Output the (x, y) coordinate of the center of the cell containing the given text.  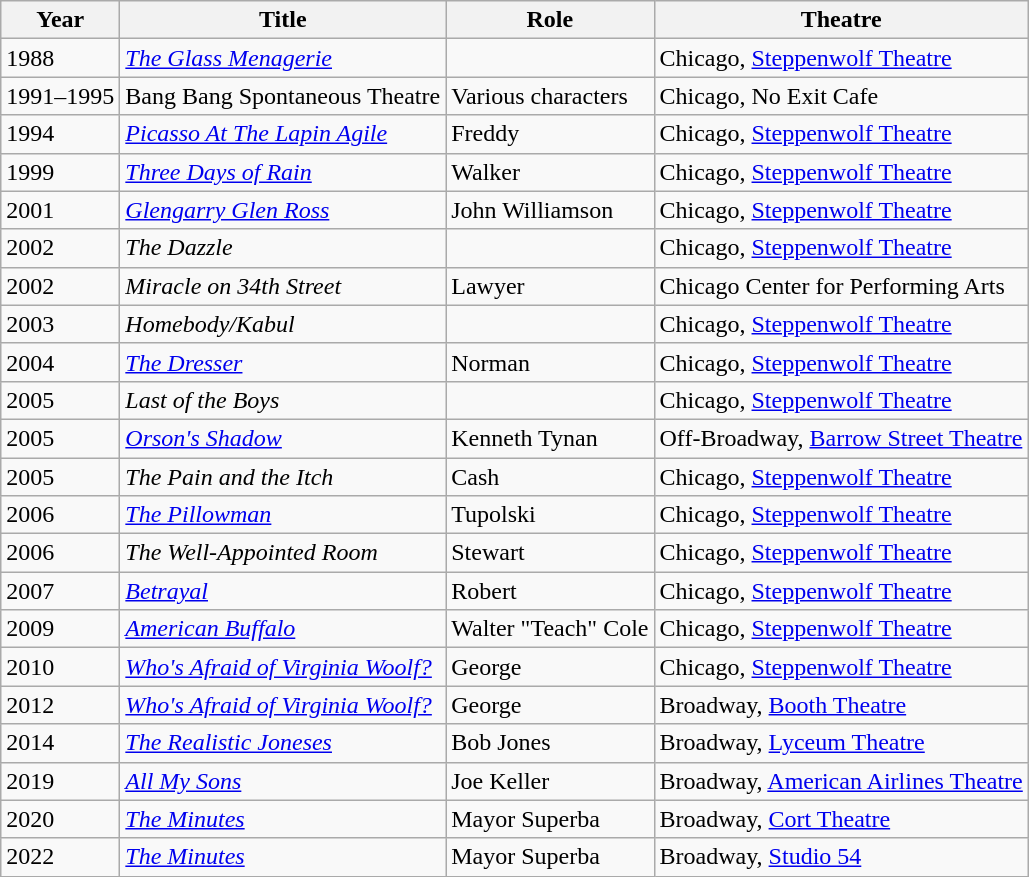
Various characters (550, 96)
1994 (60, 134)
2003 (60, 324)
Freddy (550, 134)
The Realistic Joneses (283, 743)
2022 (60, 857)
The Well-Appointed Room (283, 553)
Last of the Boys (283, 400)
The Dazzle (283, 248)
Chicago Center for Performing Arts (841, 286)
Bang Bang Spontaneous Theatre (283, 96)
Robert (550, 591)
Broadway, Booth Theatre (841, 705)
All My Sons (283, 781)
Off-Broadway, Barrow Street Theatre (841, 438)
The Pillowman (283, 515)
Glengarry Glen Ross (283, 210)
Broadway, Lyceum Theatre (841, 743)
Lawyer (550, 286)
The Dresser (283, 362)
Tupolski (550, 515)
Orson's Shadow (283, 438)
2019 (60, 781)
2009 (60, 629)
Miracle on 34th Street (283, 286)
Cash (550, 477)
1999 (60, 172)
Joe Keller (550, 781)
Walter "Teach" Cole (550, 629)
2014 (60, 743)
Homebody/Kabul (283, 324)
Broadway, Studio 54 (841, 857)
Betrayal (283, 591)
1988 (60, 58)
1991–1995 (60, 96)
Walker (550, 172)
2010 (60, 667)
2012 (60, 705)
2020 (60, 819)
2007 (60, 591)
Picasso At The Lapin Agile (283, 134)
2001 (60, 210)
John Williamson (550, 210)
Stewart (550, 553)
Theatre (841, 20)
Norman (550, 362)
Chicago, No Exit Cafe (841, 96)
The Pain and the Itch (283, 477)
American Buffalo (283, 629)
Title (283, 20)
Kenneth Tynan (550, 438)
2004 (60, 362)
Year (60, 20)
Role (550, 20)
Bob Jones (550, 743)
Broadway, Cort Theatre (841, 819)
Three Days of Rain (283, 172)
Broadway, American Airlines Theatre (841, 781)
The Glass Menagerie (283, 58)
